Return (x, y) of the center of cell containing provided text 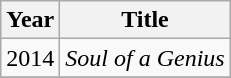
Soul of a Genius (145, 58)
Title (145, 20)
2014 (30, 58)
Year (30, 20)
